Determine the [X, Y] coordinate at the center of the cell enclosing the given text.  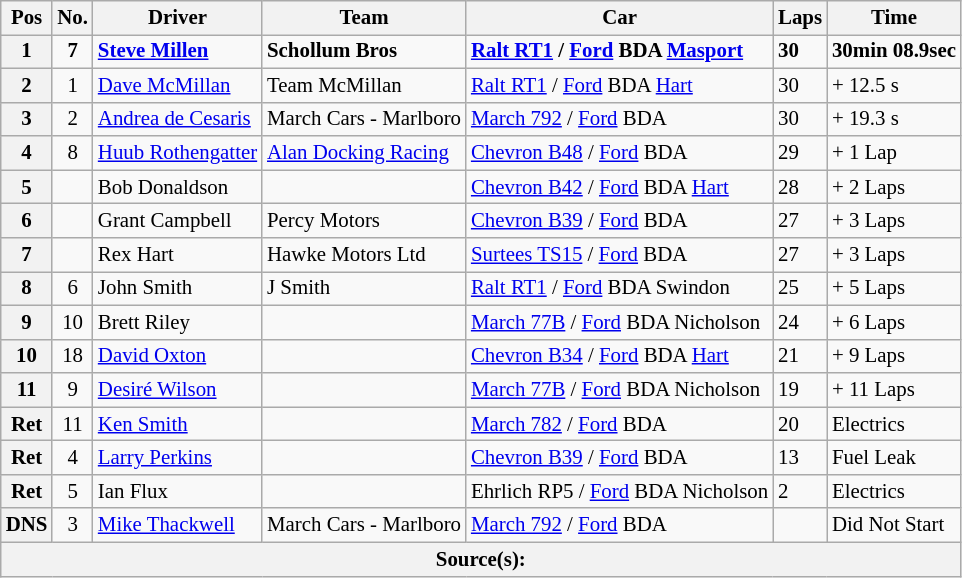
Laps [800, 18]
John Smith [178, 288]
Chevron B48 / Ford BDA [620, 153]
30min 08.9sec [894, 51]
25 [800, 288]
Did Not Start [894, 525]
Car [620, 18]
13 [800, 458]
Huub Rothengatter [178, 153]
Desiré Wilson [178, 390]
Ken Smith [178, 424]
19 [800, 390]
Chevron B42 / Ford BDA Hart [620, 187]
David Oxton [178, 356]
21 [800, 356]
+ 12.5 s [894, 85]
+ 2 Laps [894, 187]
Ralt RT1 / Ford BDA Masport [620, 51]
+ 19.3 s [894, 119]
Ian Flux [178, 491]
Source(s): [481, 559]
Bob Donaldson [178, 187]
Rex Hart [178, 255]
Ralt RT1 / Ford BDA Hart [620, 85]
18 [72, 356]
+ 5 Laps [894, 288]
Pos [27, 18]
No. [72, 18]
Brett Riley [178, 322]
Time [894, 18]
Fuel Leak [894, 458]
+ 9 Laps [894, 356]
DNS [27, 525]
Hawke Motors Ltd [364, 255]
Ralt RT1 / Ford BDA Swindon [620, 288]
Mike Thackwell [178, 525]
March 782 / Ford BDA [620, 424]
+ 6 Laps [894, 322]
29 [800, 153]
Andrea de Cesaris [178, 119]
Schollum Bros [364, 51]
Dave McMillan [178, 85]
Ehrlich RP5 / Ford BDA Nicholson [620, 491]
Surtees TS15 / Ford BDA [620, 255]
Larry Perkins [178, 458]
Team McMillan [364, 85]
Steve Millen [178, 51]
Percy Motors [364, 221]
Alan Docking Racing [364, 153]
20 [800, 424]
Chevron B34 / Ford BDA Hart [620, 356]
Team [364, 18]
+ 11 Laps [894, 390]
28 [800, 187]
+ 1 Lap [894, 153]
J Smith [364, 288]
24 [800, 322]
Grant Campbell [178, 221]
Driver [178, 18]
